Pinpoint the cell where the given text exists, returning its (x, y) midpoint coordinate. 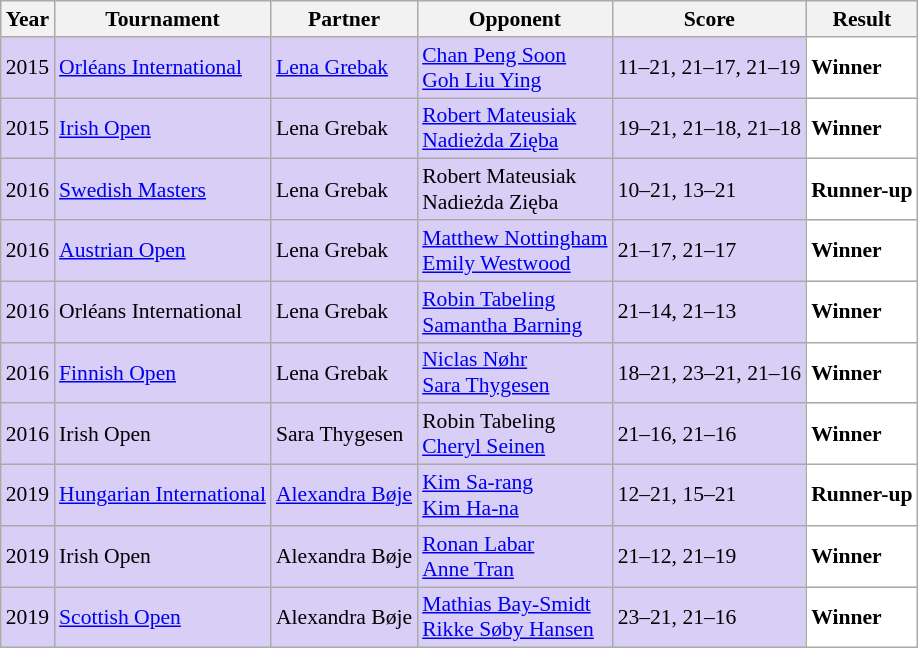
12–21, 15–21 (710, 496)
Kim Sa-rang Kim Ha-na (514, 496)
Scottish Open (162, 618)
21–12, 21–19 (710, 556)
19–21, 21–18, 21–18 (710, 128)
Swedish Masters (162, 190)
Ronan Labar Anne Tran (514, 556)
23–21, 21–16 (710, 618)
Robin Tabeling Cheryl Seinen (514, 434)
11–21, 21–17, 21–19 (710, 68)
Opponent (514, 19)
Matthew Nottingham Emily Westwood (514, 250)
10–21, 13–21 (710, 190)
21–17, 21–17 (710, 250)
Hungarian International (162, 496)
Robin Tabeling Samantha Barning (514, 312)
Chan Peng Soon Goh Liu Ying (514, 68)
Year (28, 19)
Finnish Open (162, 372)
Result (862, 19)
Mathias Bay-Smidt Rikke Søby Hansen (514, 618)
18–21, 23–21, 21–16 (710, 372)
Partner (344, 19)
Niclas Nøhr Sara Thygesen (514, 372)
Tournament (162, 19)
Score (710, 19)
Sara Thygesen (344, 434)
21–16, 21–16 (710, 434)
21–14, 21–13 (710, 312)
Austrian Open (162, 250)
